Extract the (X, Y) coordinate from the center of the cell holding the provided text.  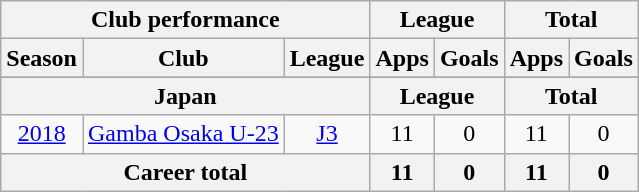
2018 (42, 134)
Club performance (186, 20)
Club (183, 58)
Japan (186, 96)
Gamba Osaka U-23 (183, 134)
Career total (186, 172)
J3 (327, 134)
Season (42, 58)
